Return (x, y) of the center of cell containing provided text 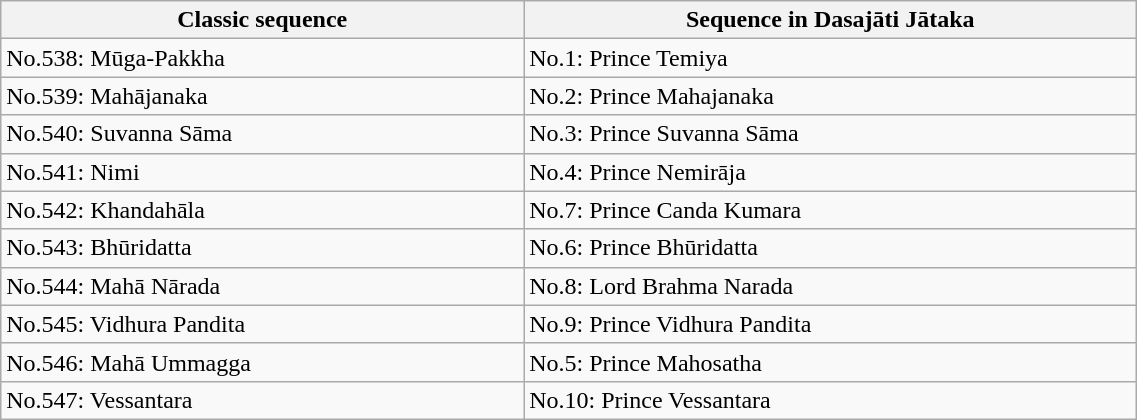
No.4: Prince Nemirāja (830, 172)
No.9: Prince Vidhura Pandita (830, 324)
No.538: Mūga-Pakkha (262, 58)
No.541: Nimi (262, 172)
No.546: Mahā Ummagga (262, 362)
No.6: Prince Bhūridatta (830, 248)
No.7: Prince Canda Kumara (830, 210)
No.2: Prince Mahajanaka (830, 96)
No.10: Prince Vessantara (830, 400)
Classic sequence (262, 20)
No.547: Vessantara (262, 400)
Sequence in Dasajāti Jātaka (830, 20)
No.1: Prince Temiya (830, 58)
No.539: Mahājanaka (262, 96)
No.5: Prince Mahosatha (830, 362)
No.545: Vidhura Pandita (262, 324)
No.542: Khandahāla (262, 210)
No.543: Bhūridatta (262, 248)
No.544: Mahā Nārada (262, 286)
No.8: Lord Brahma Narada (830, 286)
No.3: Prince Suvanna Sāma (830, 134)
No.540: Suvanna Sāma (262, 134)
